From the cell containing the given text, extract its center point as [X, Y] coordinate. 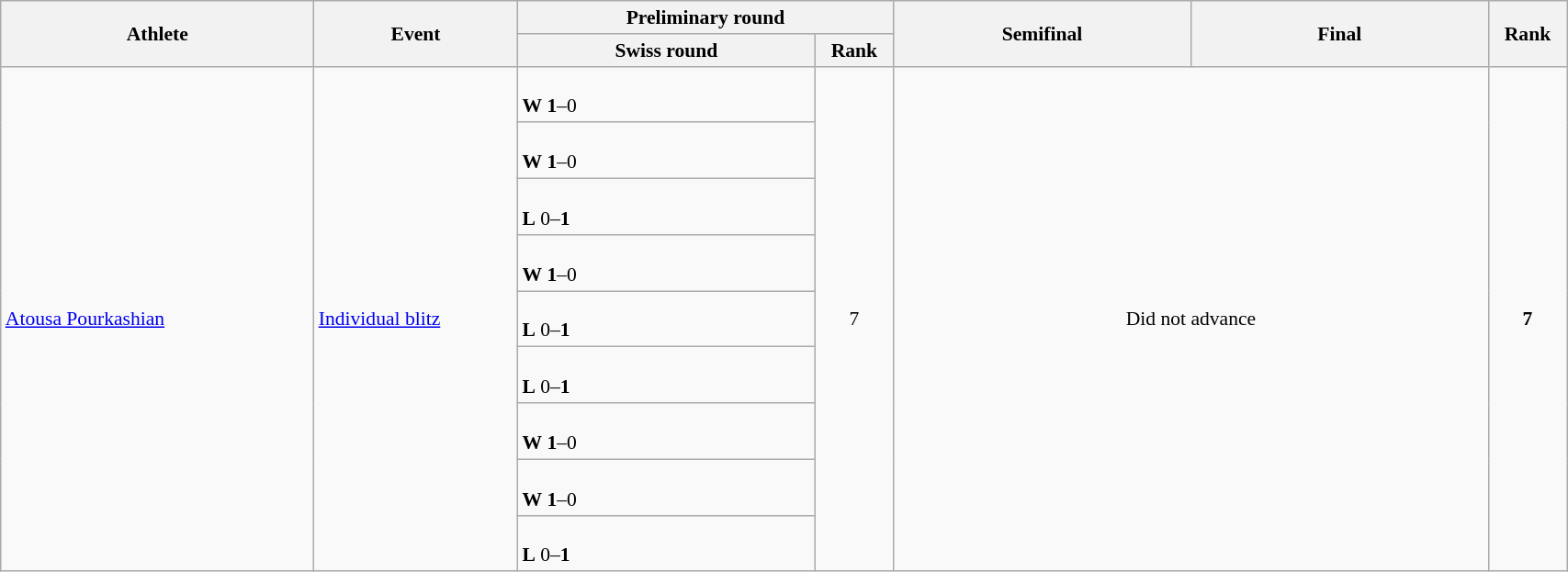
Event [416, 33]
Atousa Pourkashian [158, 319]
Final [1339, 33]
Semifinal [1042, 33]
Did not advance [1190, 319]
Swiss round [666, 50]
Athlete [158, 33]
Preliminary round [705, 17]
Individual blitz [416, 319]
